Pinpoint the cell where the given text exists, returning its (x, y) midpoint coordinate. 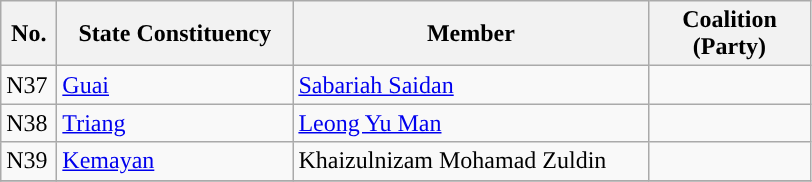
State Constituency (175, 34)
Member (471, 34)
N37 (29, 85)
Sabariah Saidan (471, 85)
N38 (29, 123)
Kemayan (175, 161)
Khaizulnizam Mohamad Zuldin (471, 161)
Guai (175, 85)
No. (29, 34)
N39 (29, 161)
Triang (175, 123)
Leong Yu Man (471, 123)
Coalition (Party) (730, 34)
